For the text-containing cell, return its midpoint in [X, Y] coordinate format. 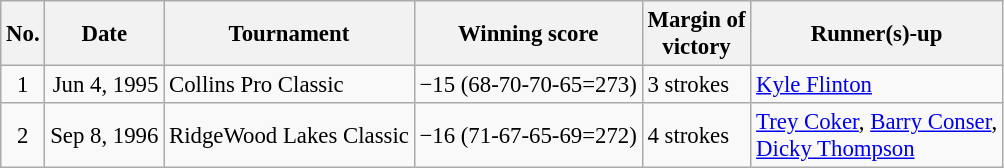
RidgeWood Lakes Classic [289, 136]
Margin ofvictory [696, 34]
Runner(s)-up [877, 34]
4 strokes [696, 136]
Trey Coker, Barry Conser, Dicky Thompson [877, 136]
Winning score [528, 34]
Tournament [289, 34]
Jun 4, 1995 [104, 85]
1 [23, 85]
−15 (68-70-70-65=273) [528, 85]
3 strokes [696, 85]
−16 (71-67-65-69=272) [528, 136]
2 [23, 136]
Kyle Flinton [877, 85]
Collins Pro Classic [289, 85]
Date [104, 34]
Sep 8, 1996 [104, 136]
No. [23, 34]
